Find where the given text appears and provide that cell's center as (X, Y) coordinate. 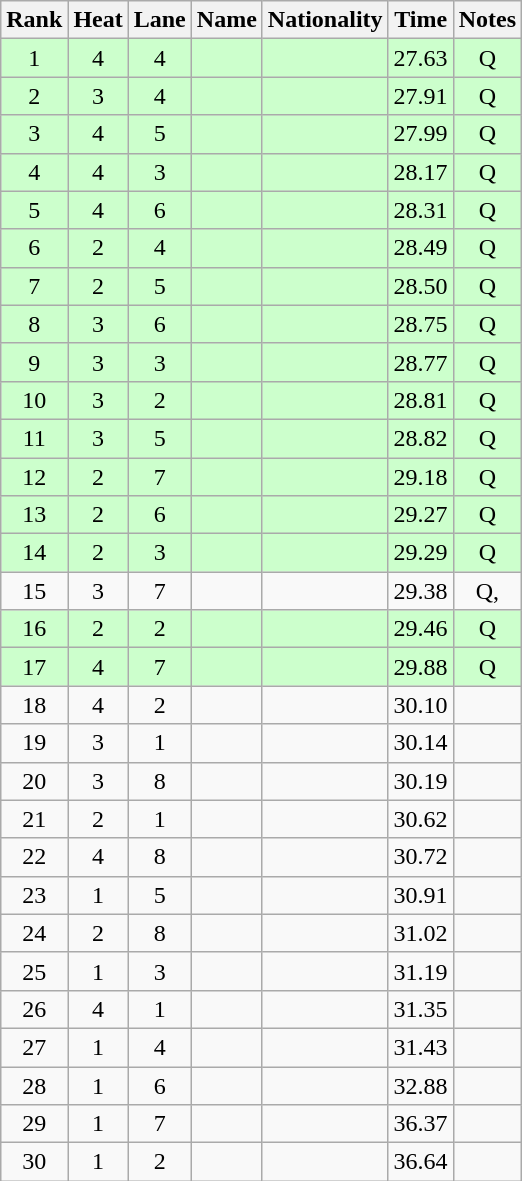
30.72 (420, 857)
27.91 (420, 96)
Heat (98, 20)
30.91 (420, 895)
29.27 (420, 515)
30.62 (420, 819)
Lane (160, 20)
Nationality (325, 20)
27.99 (420, 134)
10 (34, 400)
16 (34, 629)
Notes (487, 20)
12 (34, 477)
31.02 (420, 933)
28.50 (420, 286)
26 (34, 1009)
28.81 (420, 400)
19 (34, 743)
29.18 (420, 477)
31.19 (420, 971)
13 (34, 515)
36.64 (420, 1162)
Q, (487, 591)
29.38 (420, 591)
28.82 (420, 438)
24 (34, 933)
30.10 (420, 705)
27.63 (420, 58)
18 (34, 705)
25 (34, 971)
Rank (34, 20)
21 (34, 819)
28.31 (420, 210)
28 (34, 1085)
Name (226, 20)
30 (34, 1162)
9 (34, 362)
27 (34, 1047)
11 (34, 438)
29.46 (420, 629)
30.19 (420, 781)
22 (34, 857)
29.29 (420, 553)
14 (34, 553)
28.77 (420, 362)
36.37 (420, 1124)
30.14 (420, 743)
Time (420, 20)
28.17 (420, 172)
31.35 (420, 1009)
15 (34, 591)
29 (34, 1124)
28.49 (420, 248)
31.43 (420, 1047)
23 (34, 895)
20 (34, 781)
32.88 (420, 1085)
29.88 (420, 667)
28.75 (420, 324)
17 (34, 667)
